Identify which cell holds the provided text, then report its (X, Y) central coordinate. 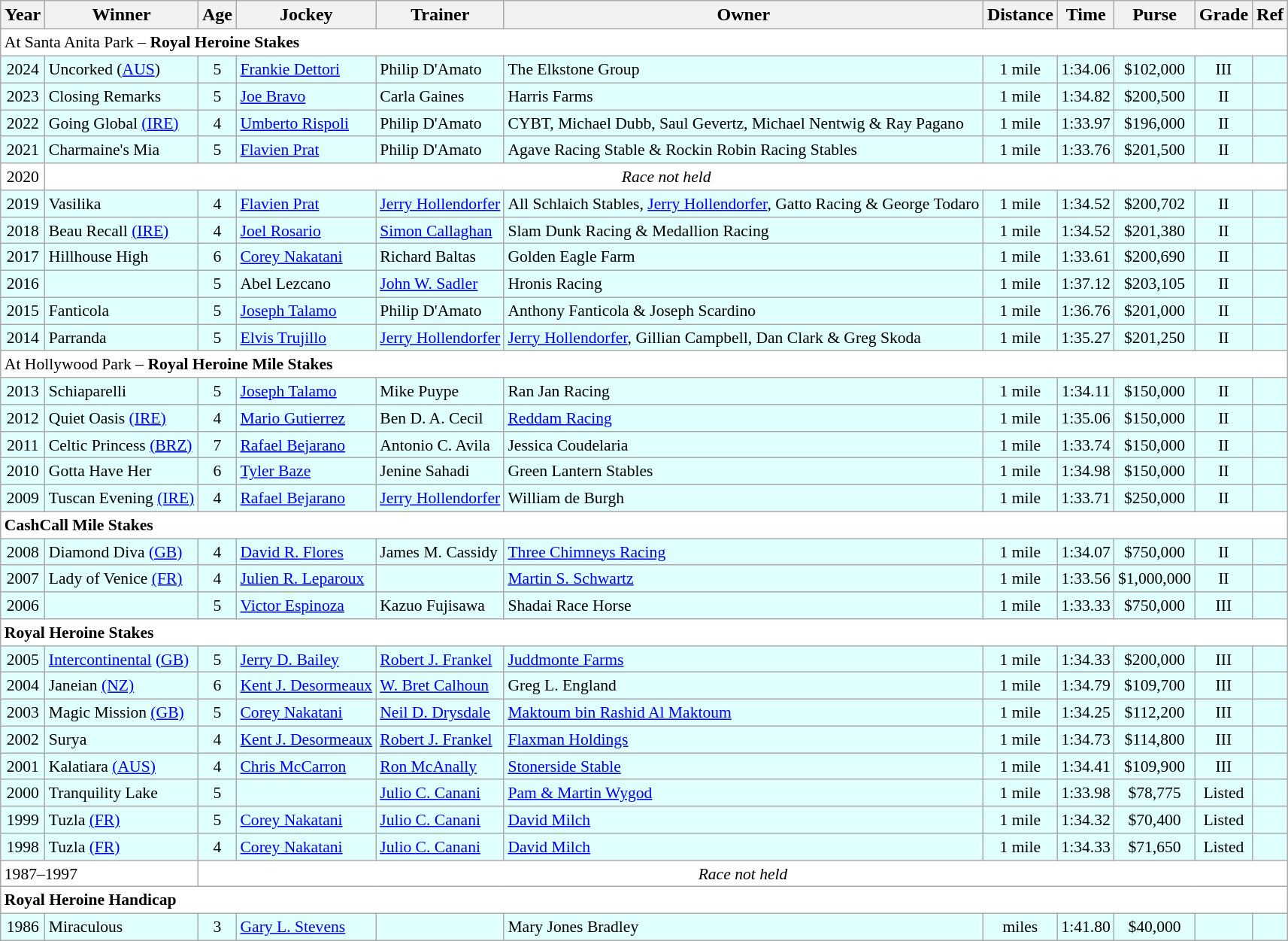
Kazuo Fujisawa (440, 606)
Distance (1020, 15)
$109,700 (1155, 686)
Winner (122, 15)
$200,500 (1155, 96)
Agave Racing Stable & Rockin Robin Racing Stables (743, 150)
Abel Lezcano (306, 284)
2013 (23, 391)
$200,000 (1155, 659)
Royal Heroine Stakes (644, 633)
1:35.27 (1086, 338)
1:33.97 (1086, 123)
$102,000 (1155, 69)
Jockey (306, 15)
Elvis Trujillo (306, 338)
2006 (23, 606)
Ron McAnally (440, 766)
Surya (122, 739)
2023 (23, 96)
Harris Farms (743, 96)
Year (23, 15)
1:34.79 (1086, 686)
Gotta Have Her (122, 472)
$196,000 (1155, 123)
Going Global (IRE) (122, 123)
3 (217, 927)
Closing Remarks (122, 96)
Pam & Martin Wygod (743, 793)
Time (1086, 15)
W. Bret Calhoun (440, 686)
Slam Dunk Racing & Medallion Racing (743, 230)
Joel Rosario (306, 230)
Jerry Hollendorfer, Gillian Campbell, Dan Clark & Greg Skoda (743, 338)
Simon Callaghan (440, 230)
$200,690 (1155, 257)
Shadai Race Horse (743, 606)
Tyler Baze (306, 472)
$203,105 (1155, 284)
Flaxman Holdings (743, 739)
2010 (23, 472)
Purse (1155, 15)
CashCall Mile Stakes (644, 525)
$200,702 (1155, 204)
Richard Baltas (440, 257)
Green Lantern Stables (743, 472)
1:34.41 (1086, 766)
$78,775 (1155, 793)
1:33.71 (1086, 498)
Grade (1223, 15)
2008 (23, 552)
Antonio C. Avila (440, 445)
Victor Espinoza (306, 606)
Jerry D. Bailey (306, 659)
$109,900 (1155, 766)
$40,000 (1155, 927)
2009 (23, 498)
At Santa Anita Park – Royal Heroine Stakes (644, 43)
1:33.98 (1086, 793)
1:34.11 (1086, 391)
$201,000 (1155, 311)
Parranda (122, 338)
$201,250 (1155, 338)
Anthony Fanticola & Joseph Scardino (743, 311)
1:33.74 (1086, 445)
1:34.06 (1086, 69)
Stonerside Stable (743, 766)
1:37.12 (1086, 284)
2014 (23, 338)
$114,800 (1155, 739)
2005 (23, 659)
1:33.76 (1086, 150)
Celtic Princess (BRZ) (122, 445)
1:35.06 (1086, 418)
1987–1997 (99, 873)
Three Chimneys Racing (743, 552)
2016 (23, 284)
Beau Recall (IRE) (122, 230)
Mike Puype (440, 391)
2021 (23, 150)
1999 (23, 820)
miles (1020, 927)
James M. Cassidy (440, 552)
1:36.76 (1086, 311)
Schiaparelli (122, 391)
1:34.07 (1086, 552)
Ben D. A. Cecil (440, 418)
1:33.33 (1086, 606)
2020 (23, 177)
7 (217, 445)
Janeian (NZ) (122, 686)
Intercontinental (GB) (122, 659)
Jenine Sahadi (440, 472)
2012 (23, 418)
2001 (23, 766)
2003 (23, 712)
CYBT, Michael Dubb, Saul Gevertz, Michael Nentwig & Ray Pagano (743, 123)
Diamond Diva (GB) (122, 552)
1:33.61 (1086, 257)
Hillhouse High (122, 257)
$112,200 (1155, 712)
Vasilika (122, 204)
2007 (23, 578)
2011 (23, 445)
Lady of Venice (FR) (122, 578)
Charmaine's Mia (122, 150)
Quiet Oasis (IRE) (122, 418)
1:34.32 (1086, 820)
1:34.73 (1086, 739)
$1,000,000 (1155, 578)
Uncorked (AUS) (122, 69)
Carla Gaines (440, 96)
Juddmonte Farms (743, 659)
Miraculous (122, 927)
Jessica Coudelaria (743, 445)
2022 (23, 123)
John W. Sadler (440, 284)
William de Burgh (743, 498)
Kalatiara (AUS) (122, 766)
All Schlaich Stables, Jerry Hollendorfer, Gatto Racing & George Todaro (743, 204)
At Hollywood Park – Royal Heroine Mile Stakes (644, 364)
2015 (23, 311)
1:34.98 (1086, 472)
1:34.25 (1086, 712)
Magic Mission (GB) (122, 712)
Fanticola (122, 311)
Owner (743, 15)
1998 (23, 847)
$201,500 (1155, 150)
David R. Flores (306, 552)
Umberto Rispoli (306, 123)
Tranquility Lake (122, 793)
2018 (23, 230)
1986 (23, 927)
Gary L. Stevens (306, 927)
Trainer (440, 15)
2002 (23, 739)
Frankie Dettori (306, 69)
Chris McCarron (306, 766)
Age (217, 15)
2004 (23, 686)
2000 (23, 793)
Royal Heroine Handicap (644, 900)
Martin S. Schwartz (743, 578)
Reddam Racing (743, 418)
2024 (23, 69)
Mary Jones Bradley (743, 927)
1:41.80 (1086, 927)
The Elkstone Group (743, 69)
Greg L. England (743, 686)
Ref (1271, 15)
$201,380 (1155, 230)
Golden Eagle Farm (743, 257)
Ran Jan Racing (743, 391)
$250,000 (1155, 498)
Maktoum bin Rashid Al Maktoum (743, 712)
Tuscan Evening (IRE) (122, 498)
Joe Bravo (306, 96)
2017 (23, 257)
Hronis Racing (743, 284)
$70,400 (1155, 820)
2019 (23, 204)
1:33.56 (1086, 578)
Neil D. Drysdale (440, 712)
Mario Gutierrez (306, 418)
Julien R. Leparoux (306, 578)
1:34.82 (1086, 96)
$71,650 (1155, 847)
